Output the [x, y] coordinate of the center of the cell containing the given text.  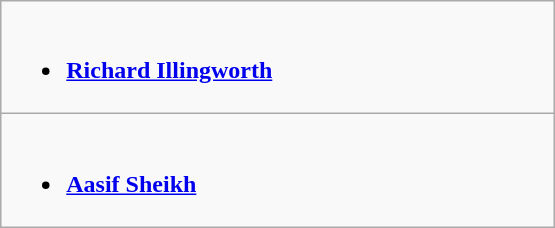
Richard Illingworth [278, 58]
Aasif Sheikh [278, 170]
